Provide the [X, Y] coordinate of the cell's center where the given text is located.  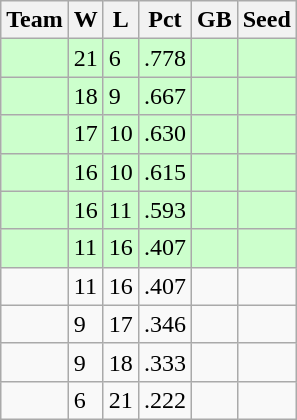
GB [214, 20]
Seed [266, 20]
.333 [164, 362]
.667 [164, 96]
W [86, 20]
.346 [164, 324]
.222 [164, 400]
Pct [164, 20]
Team [35, 20]
.630 [164, 134]
L [120, 20]
.778 [164, 58]
.615 [164, 172]
.593 [164, 210]
